Pinpoint the cell where the given text exists, returning its (X, Y) midpoint coordinate. 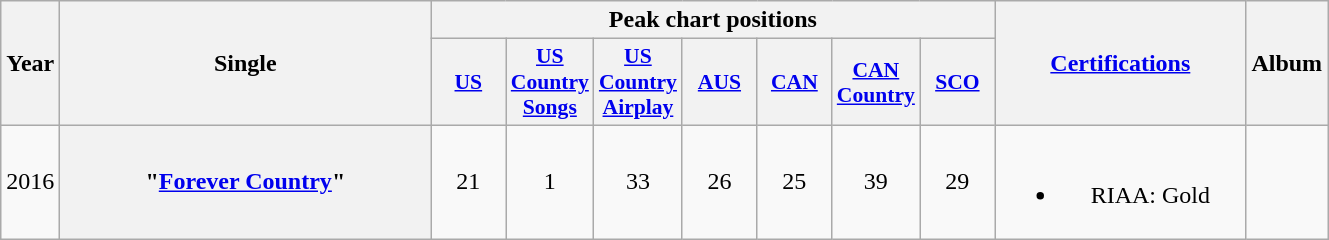
"Forever Country" (246, 182)
Certifications (1120, 64)
33 (638, 182)
AUS (720, 82)
1 (550, 182)
Album (1287, 64)
US (468, 82)
26 (720, 182)
21 (468, 182)
SCO (958, 82)
Single (246, 64)
2016 (30, 182)
Peak chart positions (713, 20)
29 (958, 182)
CAN (794, 82)
RIAA: Gold (1120, 182)
Year (30, 64)
US Country Songs (550, 82)
US Country Airplay (638, 82)
25 (794, 182)
CAN Country (876, 82)
39 (876, 182)
